Scan for the cell matching the given text and deliver its (x, y) coordinate at center. 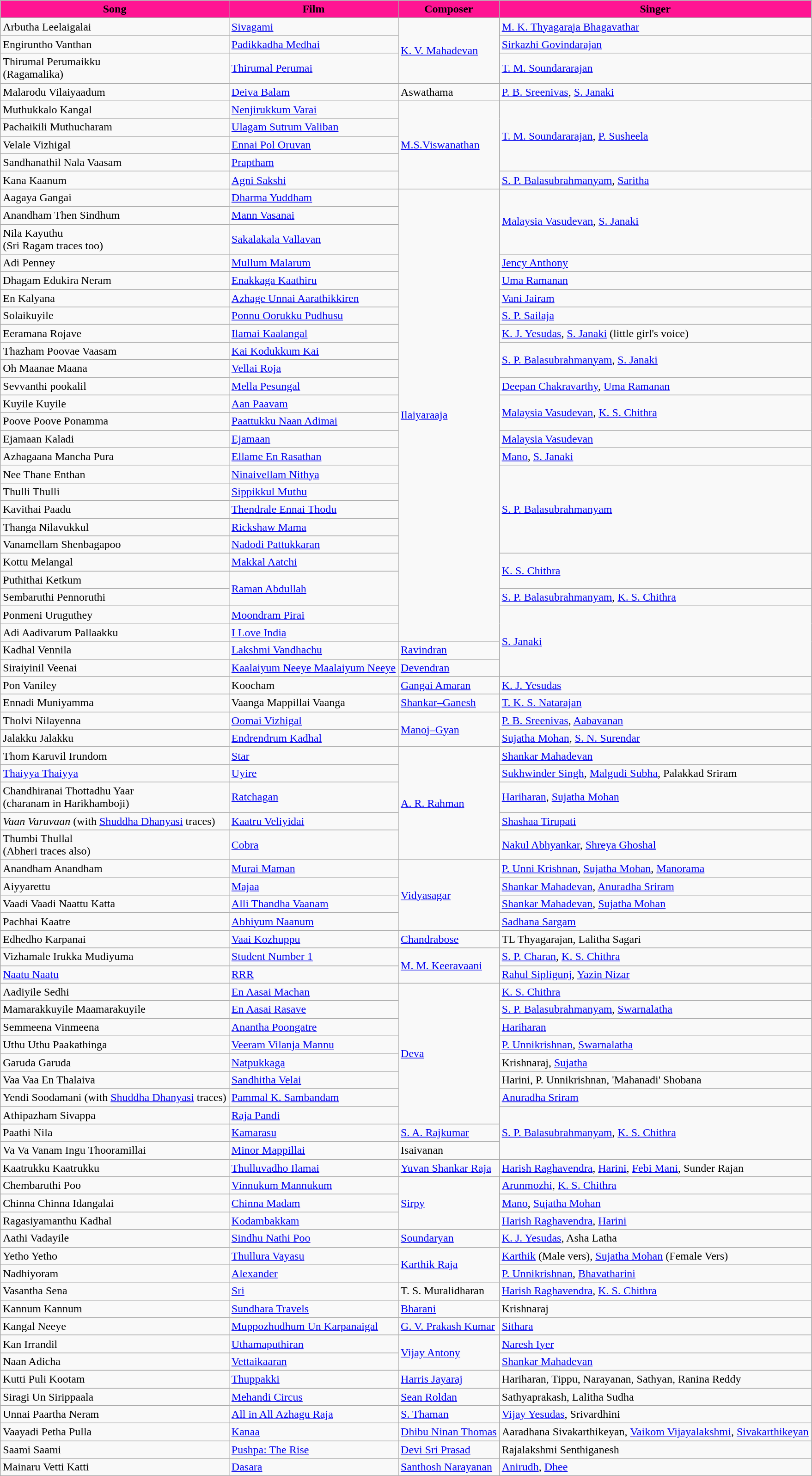
Garuda Garuda (115, 1062)
Chembaruthi Poo (115, 1186)
Sembaruthi Pennoruthi (115, 597)
Edhedho Karpanai (115, 939)
P. Unni Krishnan, Sujatha Mohan, Manorama (655, 869)
Deepan Chakravarthy, Uma Ramanan (655, 386)
Ninaivellam Nithya (313, 474)
Thumbi Thullal(Abheri traces also) (115, 845)
Gangai Amaran (449, 685)
Thullura Vayasu (313, 1256)
Adi Aadivarum Pallaakku (115, 633)
Cobra (313, 845)
Aathi Vadayile (115, 1238)
Nadhiyoram (115, 1273)
Pachhai Kaatre (115, 922)
Praptham (313, 162)
Malarodu Vilaiyaadum (115, 92)
Aaradhana Sivakarthikeyan, Vaikom Vijayalakshmi, Sivakarthikeyan (655, 1432)
M. M. Keeravaani (449, 966)
Mann Vasanai (313, 215)
Mamarakkuyile Maamarakuyile (115, 1009)
Kannum Kannum (115, 1309)
Pachaikili Muthucharam (115, 127)
Raman Abdullah (313, 589)
Sindhu Nathi Poo (313, 1238)
S. P. Charan, K. S. Chithra (655, 957)
Sri (313, 1291)
Yendi Soodamani (with Shuddha Dhanyasi traces) (115, 1097)
Anandham Anandham (115, 869)
Dharma Yuddham (313, 197)
Naresh Iyer (655, 1344)
Thulli Thulli (115, 492)
Agni Sakshi (313, 180)
Sithara (655, 1326)
Alli Thandha Vaanam (313, 904)
Athipazham Sivappa (115, 1115)
Kavithai Paadu (115, 509)
TL Thyagarajan, Lalitha Sagari (655, 939)
K. J. Yesudas (655, 685)
Film (313, 9)
Tholvi Nilayenna (115, 720)
Thom Karuvil Irundom (115, 756)
Krishnaraj, Sujatha (655, 1062)
Azhagaana Mancha Pura (115, 456)
Jency Anthony (655, 263)
Aiyyarettu (115, 886)
T. S. Muralidharan (449, 1291)
Mehandi Circus (313, 1397)
Kanaa (313, 1432)
Thendrale Ennai Thodu (313, 509)
Karthik Raja (449, 1265)
Nee Thane Enthan (115, 474)
Sukhwinder Singh, Malgudi Subha, Palakkad Sriram (655, 773)
Ejamaan (313, 439)
Puthithai Ketkum (115, 580)
Kuyile Kuyile (115, 404)
K. J. Yesudas, S. Janaki (little girl's voice) (655, 333)
Alexander (313, 1273)
Vaai Kozhuppu (313, 939)
S. P. Balasubrahmanyam (655, 509)
Kodambakkam (313, 1221)
Vaan Varuvaan (with Shuddha Dhanyasi traces) (115, 821)
M.S.Viswanathan (449, 145)
Sean Roldan (449, 1397)
Nakul Abhyankar, Shreya Ghoshal (655, 845)
Chandhiranai Thottadhu Yaar(charanam in Harikhamboji) (115, 797)
P. B. Sreenivas, Aabavanan (655, 720)
Mella Pesungal (313, 386)
T. K. S. Natarajan (655, 703)
Sadhana Sargam (655, 922)
Natpukkaga (313, 1062)
Soundaryan (449, 1238)
P. Unnikrishnan, Swarnalatha (655, 1045)
Kana Kaanum (115, 180)
Dhagam Edukira Neram (115, 281)
Kottu Melangal (115, 562)
Singer (655, 9)
Kamarasu (313, 1133)
Minor Mappillai (313, 1150)
Kai Kodukkum Kai (313, 351)
Poove Poove Ponamma (115, 421)
Ennai Pol Oruvan (313, 145)
Ilaiyaraaja (449, 415)
Vaa Vaa En Thalaiva (115, 1080)
Kadhal Vennila (115, 650)
I Love India (313, 633)
Naatu Naatu (115, 974)
Nenjirukkum Varai (313, 110)
Kaalaiyum Neeye Maalaiyum Neeye (313, 668)
Thazham Poovae Vaasam (115, 351)
Aadiyile Sedhi (115, 992)
Isaivanan (449, 1150)
Uma Ramanan (655, 281)
Harish Raghavendra, K. S. Chithra (655, 1291)
Chandrabose (449, 939)
Mano, Sujatha Mohan (655, 1203)
Enakkaga Kaathiru (313, 281)
Paathi Nila (115, 1133)
Dhibu Ninan Thomas (449, 1432)
Yuvan Shankar Raja (449, 1168)
Manoj–Gyan (449, 729)
Vettaikaaran (313, 1361)
Eeramana Rojave (115, 333)
K. V. Mahadevan (449, 51)
Mainaru Vetti Katti (115, 1467)
Sandhitha Velai (313, 1080)
Sundhara Travels (313, 1309)
Star (313, 756)
Anuradha Sriram (655, 1097)
Ellame En Rasathan (313, 456)
Nila Kayuthu(Sri Ragam traces too) (115, 239)
Velale Vizhigal (115, 145)
Vijay Yesudas, Srivardhini (655, 1414)
T. M. Soundararajan (655, 68)
Shashaa Tirupati (655, 821)
P. B. Sreenivas, S. Janaki (655, 92)
Kangal Neeye (115, 1326)
S. P. Balasubrahmanyam, Swarnalatha (655, 1009)
RRR (313, 974)
Vani Jairam (655, 298)
Vinnukum Mannukum (313, 1186)
P. Unnikrishnan, Bhavatharini (655, 1273)
Ravindran (449, 650)
Harini, P. Unnikrishnan, 'Mahanadi' Shobana (655, 1080)
Ratchagan (313, 797)
Sujatha Mohan, S. N. Surendar (655, 738)
Sivagami (313, 27)
Sippikkul Muthu (313, 492)
Thirumal Perumai (313, 68)
Ragasiyamanthu Kadhal (115, 1221)
Composer (449, 9)
Rahul Sipligunj, Yazin Nizar (655, 974)
Murai Maman (313, 869)
Muthukkalo Kangal (115, 110)
Endrendrum Kadhal (313, 738)
Raja Pandi (313, 1115)
Arbutha Leelaigalai (115, 27)
Ejamaan Kaladi (115, 439)
Kaatrukku Kaatrukku (115, 1168)
Hariharan (655, 1027)
Siraiyinil Veenai (115, 668)
Ulagam Sutrum Valiban (313, 127)
Saami Saami (115, 1450)
Vaayadi Petha Pulla (115, 1432)
Harish Raghavendra, Harini, Febi Mani, Sunder Rajan (655, 1168)
Abhiyum Naanum (313, 922)
Ennadi Muniyamma (115, 703)
Thanga Nilavukkul (115, 527)
Adi Penney (115, 263)
Uyire (313, 773)
Padikkadha Medhai (313, 44)
Pammal K. Sambandam (313, 1097)
Kan Irrandil (115, 1344)
En Kalyana (115, 298)
Ilamai Kaalangal (313, 333)
G. V. Prakash Kumar (449, 1326)
Jalakku Jalakku (115, 738)
All in All Azhagu Raja (313, 1414)
Anantha Poongatre (313, 1027)
Solaikuyile (115, 316)
Koocham (313, 685)
Shankar–Ganesh (449, 703)
Yetho Yetho (115, 1256)
Chinna Chinna Idangalai (115, 1203)
Moondram Pirai (313, 615)
Va Va Vanam Ingu Thooramillai (115, 1150)
Deva (449, 1053)
Krishnaraj (655, 1309)
Thaiyya Thaiyya (115, 773)
S. P. Balasubrahmanyam, Saritha (655, 180)
Majaa (313, 886)
Santhosh Narayanan (449, 1467)
Vanamellam Shenbagapoo (115, 545)
Pon Vaniley (115, 685)
Azhage Unnai Aarathikkiren (313, 298)
Kaatru Veliyidai (313, 821)
S. A. Rajkumar (449, 1133)
Thirumal Perumaikku(Ragamalika) (115, 68)
Deiva Balam (313, 92)
En Aasai Machan (313, 992)
Naan Adicha (115, 1361)
Song (115, 9)
A. R. Rahman (449, 803)
Sirpy (449, 1203)
Rajalakshmi Senthiganesh (655, 1450)
Uthu Uthu Paakathinga (115, 1045)
Mano, S. Janaki (655, 456)
S. Janaki (655, 641)
Pushpa: The Rise (313, 1450)
Bharani (449, 1309)
Oh Maanae Maana (115, 369)
Malaysia Vasudevan (655, 439)
M. K. Thyagaraja Bhagavathar (655, 27)
Nadodi Pattukkaran (313, 545)
Chinna Madam (313, 1203)
Kutti Puli Kootam (115, 1379)
Harris Jayaraj (449, 1379)
Vaanga Mappillai Vaanga (313, 703)
Student Number 1 (313, 957)
K. J. Yesudas, Asha Latha (655, 1238)
Siragi Un Sirippaala (115, 1397)
S. Thaman (449, 1414)
Ponnu Oorukku Pudhusu (313, 316)
Arunmozhi, K. S. Chithra (655, 1186)
Engiruntho Vanthan (115, 44)
Semmeena Vinmeena (115, 1027)
Mullum Malarum (313, 263)
Anandham Then Sindhum (115, 215)
Vidyasagar (449, 895)
Vellai Roja (313, 369)
Paattukku Naan Adimai (313, 421)
Vaadi Vaadi Naattu Katta (115, 904)
Anirudh, Dhee (655, 1467)
En Aasai Rasave (313, 1009)
Rickshaw Mama (313, 527)
Veeram Vilanja Mannu (313, 1045)
Dasara (313, 1467)
Unnai Paartha Neram (115, 1414)
Malaysia Vasudevan, S. Janaki (655, 221)
Vizhamale Irukka Mudiyuma (115, 957)
Sandhanathil Nala Vaasam (115, 162)
Aswathama (449, 92)
Aan Paavam (313, 404)
Shankar Mahadevan, Sujatha Mohan (655, 904)
Devendran (449, 668)
Muppozhudhum Un Karpanaigal (313, 1326)
Malaysia Vasudevan, K. S. Chithra (655, 412)
S. P. Balasubrahmanyam, S. Janaki (655, 360)
Lakshmi Vandhachu (313, 650)
Shankar Mahadevan, Anuradha Sriram (655, 886)
Oomai Vizhigal (313, 720)
Vijay Antony (449, 1353)
Vasantha Sena (115, 1291)
S. P. Sailaja (655, 316)
Devi Sri Prasad (449, 1450)
Hariharan, Tippu, Narayanan, Sathyan, Ranina Reddy (655, 1379)
Uthamaputhiran (313, 1344)
Sirkazhi Govindarajan (655, 44)
T. M. Soundararajan, P. Susheela (655, 136)
Thulluvadho Ilamai (313, 1168)
Aagaya Gangai (115, 197)
Harish Raghavendra, Harini (655, 1221)
Thuppakki (313, 1379)
Karthik (Male vers), Sujatha Mohan (Female Vers) (655, 1256)
Sathyaprakash, Lalitha Sudha (655, 1397)
Ponmeni Uruguthey (115, 615)
Hariharan, Sujatha Mohan (655, 797)
Sevvanthi pookalil (115, 386)
Sakalakala Vallavan (313, 239)
Makkal Aatchi (313, 562)
